Find where the given text appears and provide that cell's center as (x, y) coordinate. 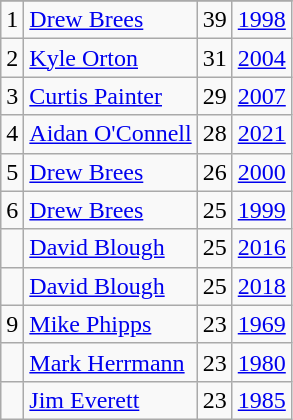
4 (12, 134)
1980 (262, 362)
1 (12, 20)
Jim Everett (110, 400)
28 (214, 134)
Mike Phipps (110, 324)
Aidan O'Connell (110, 134)
Mark Herrmann (110, 362)
2016 (262, 248)
3 (12, 96)
5 (12, 172)
Kyle Orton (110, 58)
1999 (262, 210)
1969 (262, 324)
9 (12, 324)
31 (214, 58)
2 (12, 58)
Curtis Painter (110, 96)
2000 (262, 172)
2007 (262, 96)
2018 (262, 286)
2004 (262, 58)
1998 (262, 20)
39 (214, 20)
29 (214, 96)
26 (214, 172)
6 (12, 210)
1985 (262, 400)
2021 (262, 134)
